Pinpoint the cell where the given text exists, returning its [X, Y] midpoint coordinate. 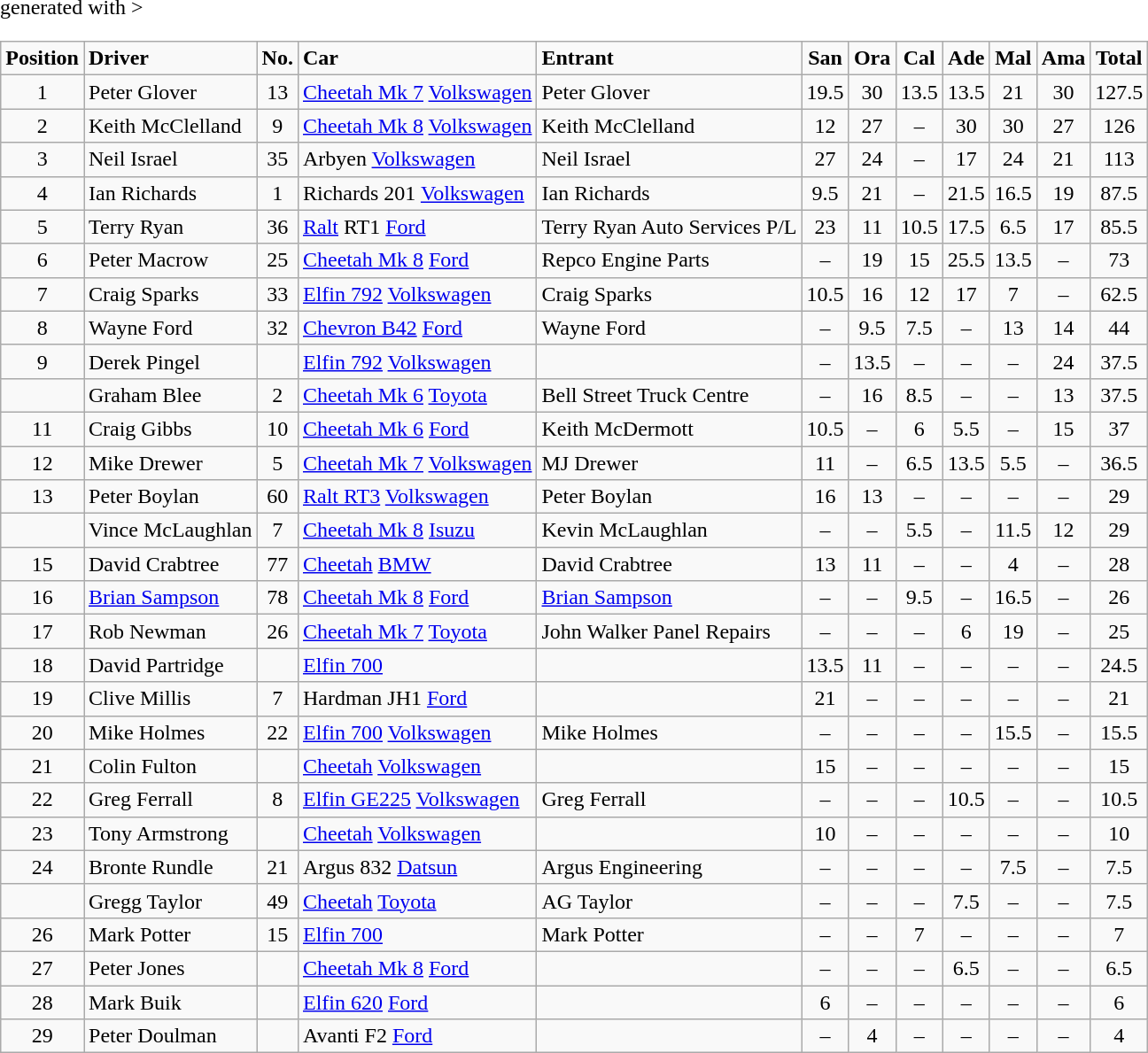
Peter Jones [170, 968]
Ralt RT3 Volkswagen [417, 497]
Bronte Rundle [170, 867]
Repco Engine Parts [670, 260]
Gregg Taylor [170, 901]
Craig Gibbs [170, 429]
Tony Armstrong [170, 833]
44 [1120, 328]
24.5 [1120, 665]
Cheetah Mk 7 Toyota [417, 631]
Cheetah Toyota [417, 901]
77 [277, 564]
Ama [1063, 58]
85.5 [1120, 227]
87.5 [1120, 193]
John Walker Panel Repairs [670, 631]
37 [1120, 429]
20 [43, 732]
Kevin McLaughlan [670, 530]
Terry Ryan [170, 227]
Chevron B42 Ford [417, 328]
Keith McDermott [670, 429]
Total [1120, 58]
36.5 [1120, 463]
Colin Fulton [170, 766]
Clive Millis [170, 699]
Mark Buik [170, 1002]
Argus Engineering [670, 867]
62.5 [1120, 294]
36 [277, 227]
11.5 [1013, 530]
17.5 [966, 227]
San [826, 58]
Car [417, 58]
113 [1120, 159]
Cheetah Mk 8 Isuzu [417, 530]
32 [277, 328]
Cheetah Mk 6 Ford [417, 429]
Avanti F2 Ford [417, 1036]
Cal [919, 58]
Mal [1013, 58]
Derek Pingel [170, 361]
Ralt RT1 Ford [417, 227]
21.5 [966, 193]
Hardman JH1 Ford [417, 699]
8.5 [919, 395]
14 [1063, 328]
Elfin 700 Volkswagen [417, 732]
Arbyen Volkswagen [417, 159]
78 [277, 598]
Peter Macrow [170, 260]
Driver [170, 58]
Richards 201 Volkswagen [417, 193]
Cheetah Mk 6 Toyota [417, 395]
Terry Ryan Auto Services P/L [670, 227]
Elfin 620 Ford [417, 1002]
25.5 [966, 260]
Peter Doulman [170, 1036]
Argus 832 Datsun [417, 867]
Position [43, 58]
49 [277, 901]
MJ Drewer [670, 463]
Mike Drewer [170, 463]
3 [43, 159]
Ade [966, 58]
Cheetah BMW [417, 564]
19.5 [826, 92]
Vince McLaughlan [170, 530]
18 [43, 665]
Cheetah Mk 8 Volkswagen [417, 126]
35 [277, 159]
Ora [872, 58]
73 [1120, 260]
Graham Blee [170, 395]
126 [1120, 126]
Entrant [670, 58]
60 [277, 497]
127.5 [1120, 92]
33 [277, 294]
Elfin GE225 Volkswagen [417, 800]
David Partridge [170, 665]
AG Taylor [670, 901]
Rob Newman [170, 631]
Bell Street Truck Centre [670, 395]
No. [277, 58]
